Search for the cell housing the specified text and yield its [x, y] center coordinate. 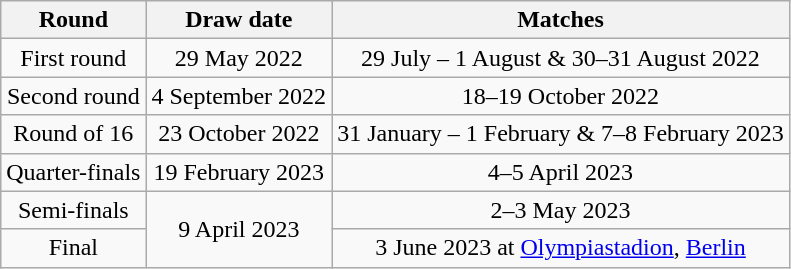
31 January – 1 February & 7–8 February 2023 [561, 134]
Quarter-finals [74, 172]
29 July – 1 August & 30–31 August 2022 [561, 58]
Round of 16 [74, 134]
First round [74, 58]
Semi-finals [74, 210]
Round [74, 20]
Matches [561, 20]
3 June 2023 at Olympiastadion, Berlin [561, 248]
9 April 2023 [239, 229]
23 October 2022 [239, 134]
2–3 May 2023 [561, 210]
29 May 2022 [239, 58]
Final [74, 248]
Draw date [239, 20]
4 September 2022 [239, 96]
19 February 2023 [239, 172]
Second round [74, 96]
4–5 April 2023 [561, 172]
18–19 October 2022 [561, 96]
